Return the (X, Y) coordinate for the center point of the cell that contains the specified text.  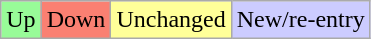
Down (76, 20)
Unchanged (171, 20)
New/re-entry (300, 20)
Up (21, 20)
